Search for the cell housing the specified text and yield its [X, Y] center coordinate. 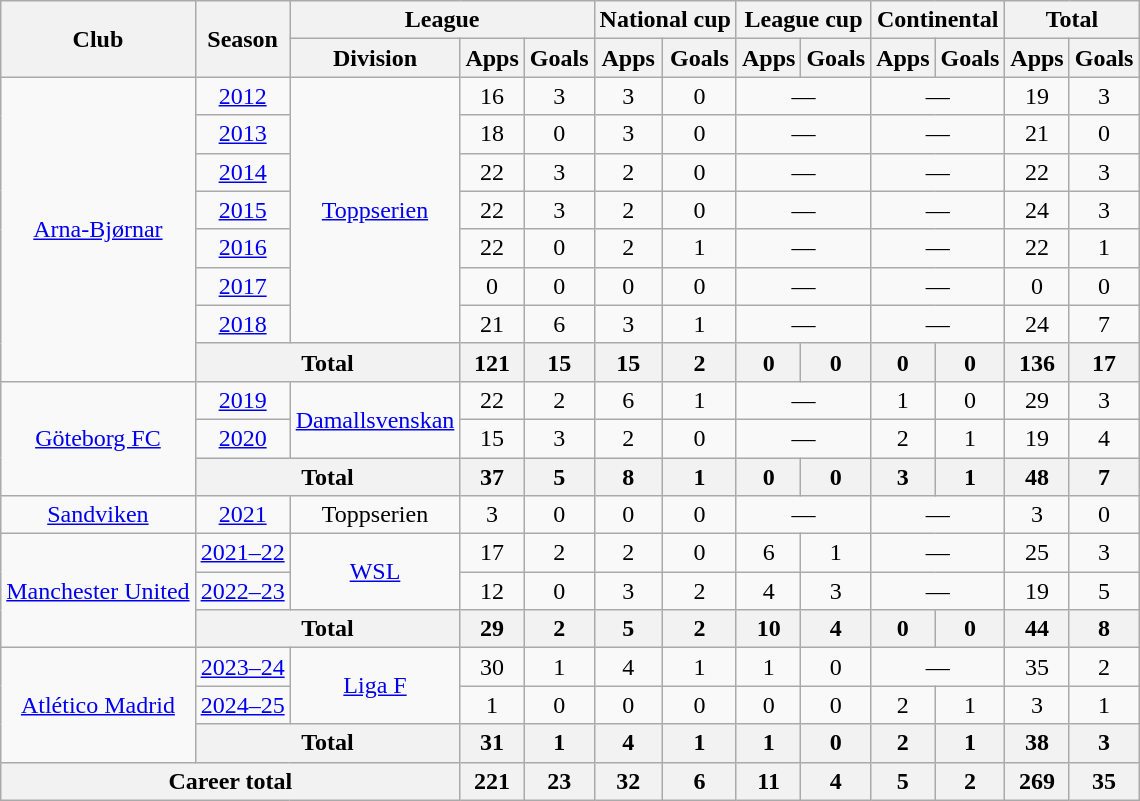
269 [1037, 781]
48 [1037, 477]
Göteborg FC [98, 438]
2014 [242, 172]
Continental [938, 20]
Arna-Bjørnar [98, 229]
44 [1037, 629]
30 [492, 667]
2022–23 [242, 591]
2021–22 [242, 553]
38 [1037, 743]
23 [559, 781]
10 [768, 629]
16 [492, 96]
18 [492, 134]
12 [492, 591]
32 [628, 781]
League cup [803, 20]
2013 [242, 134]
2020 [242, 438]
37 [492, 477]
2019 [242, 400]
Career total [230, 781]
WSL [375, 572]
League [442, 20]
11 [768, 781]
Manchester United [98, 591]
2023–24 [242, 667]
121 [492, 362]
Season [242, 39]
136 [1037, 362]
2018 [242, 324]
Division [375, 58]
2012 [242, 96]
Damallsvenskan [375, 419]
Club [98, 39]
National cup [665, 20]
25 [1037, 553]
2016 [242, 248]
221 [492, 781]
Sandviken [98, 515]
Liga F [375, 686]
2015 [242, 210]
2024–25 [242, 705]
Atlético Madrid [98, 705]
2021 [242, 515]
2017 [242, 286]
31 [492, 743]
